Locate the cell with the specified text and output its [X, Y] center coordinate. 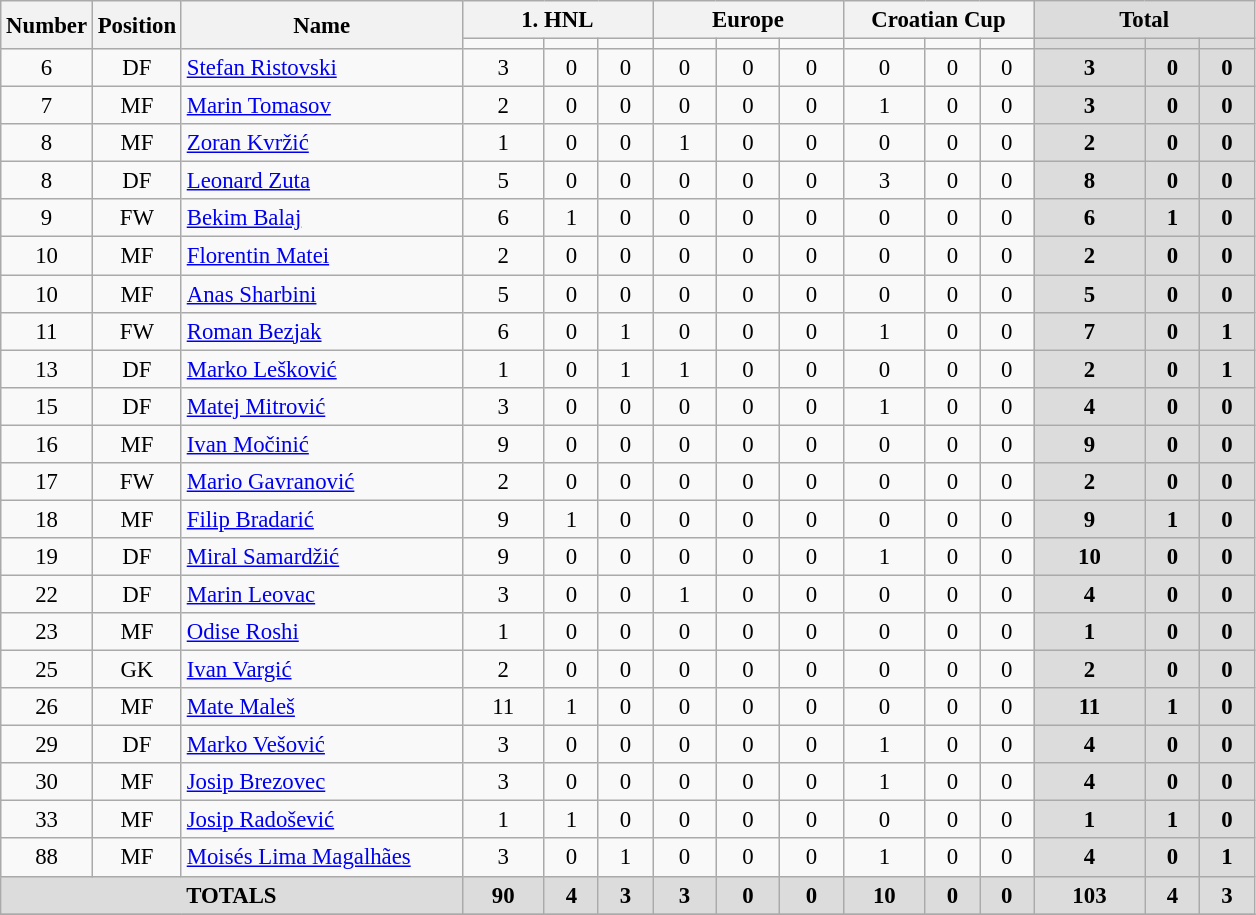
Matej Mitrović [322, 406]
18 [47, 519]
Moisés Lima Magalhães [322, 858]
88 [47, 858]
Filip Bradarić [322, 519]
22 [47, 594]
Miral Samardžić [322, 557]
Leonard Zuta [322, 181]
Josip Brezovec [322, 782]
33 [47, 820]
TOTALS [232, 895]
29 [47, 745]
Number [47, 25]
Bekim Balaj [322, 219]
Mate Maleš [322, 707]
1. HNL [558, 20]
Odise Roshi [322, 632]
Florentin Matei [322, 256]
Ivan Močinić [322, 444]
Ivan Vargić [322, 670]
17 [47, 482]
GK [136, 670]
Marko Lešković [322, 369]
Croatian Cup [938, 20]
Zoran Kvržić [322, 143]
Marko Vešović [322, 745]
26 [47, 707]
103 [1090, 895]
15 [47, 406]
13 [47, 369]
Stefan Ristovski [322, 68]
Roman Bezjak [322, 331]
30 [47, 782]
25 [47, 670]
23 [47, 632]
Anas Sharbini [322, 294]
16 [47, 444]
Europe [748, 20]
90 [503, 895]
Total [1144, 20]
Position [136, 25]
Name [322, 25]
Mario Gavranović [322, 482]
Marin Leovac [322, 594]
Josip Radošević [322, 820]
Marin Tomasov [322, 106]
19 [47, 557]
